Pinpoint the cell where the given text exists, returning its (X, Y) midpoint coordinate. 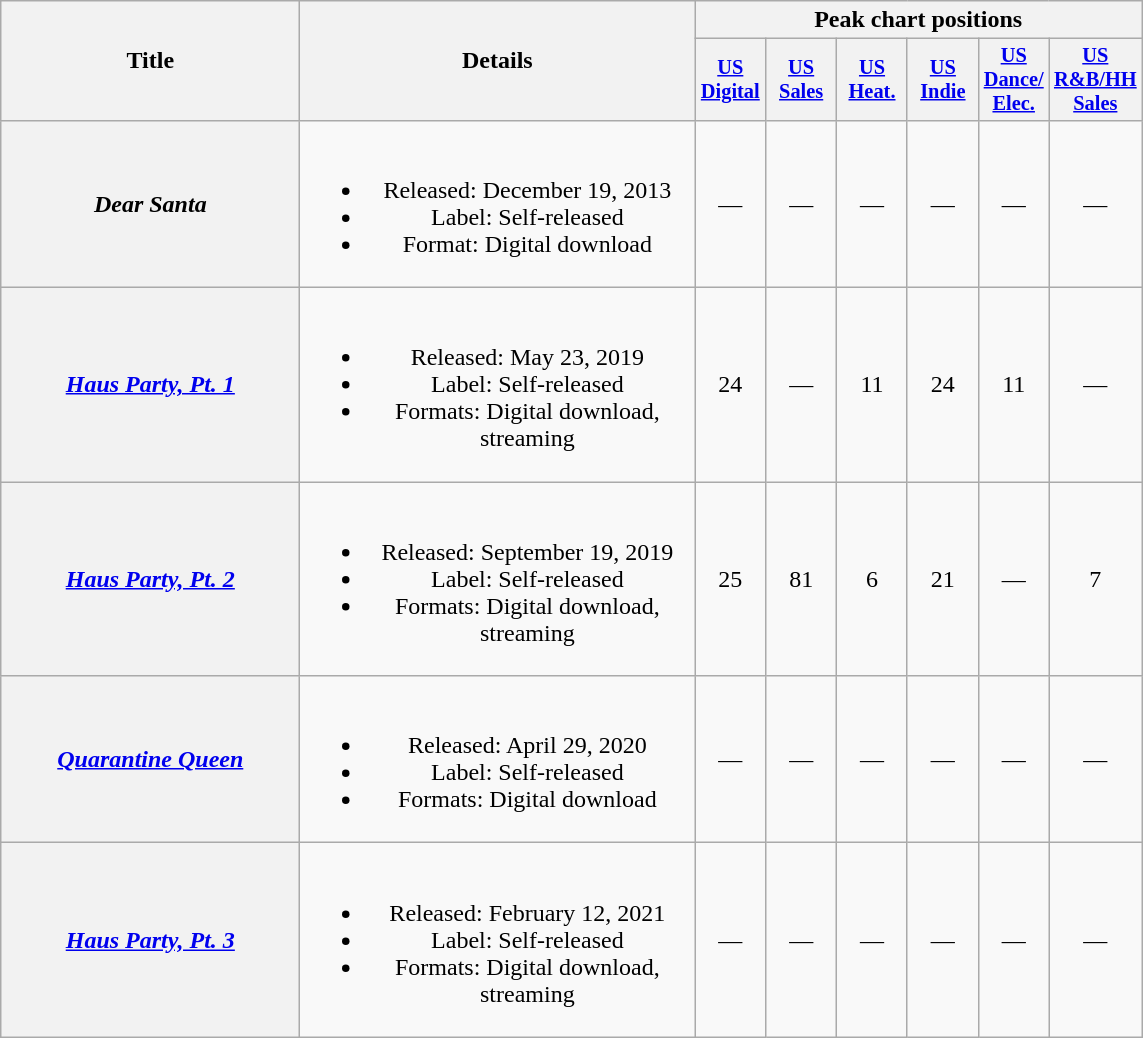
Details (498, 61)
21 (942, 579)
Quarantine Queen (150, 760)
Haus Party, Pt. 3 (150, 940)
7 (1095, 579)
Released: April 29, 2020Label: Self-releasedFormats: Digital download (498, 760)
Released: May 23, 2019Label: Self-releasedFormats: Digital download, streaming (498, 385)
USDigital (730, 80)
Released: September 19, 2019Label: Self-releasedFormats: Digital download, streaming (498, 579)
81 (802, 579)
Haus Party, Pt. 1 (150, 385)
Released: February 12, 2021Label: Self-releasedFormats: Digital download, streaming (498, 940)
USIndie (942, 80)
Dear Santa (150, 204)
Title (150, 61)
Peak chart positions (918, 20)
USSales (802, 80)
25 (730, 579)
USHeat. (872, 80)
USDance/Elec. (1014, 80)
6 (872, 579)
USR&B/HHSales (1095, 80)
Haus Party, Pt. 2 (150, 579)
Released: December 19, 2013Label: Self-releasedFormat: Digital download (498, 204)
